Extract the (x, y) coordinate from the center of the cell holding the provided text.  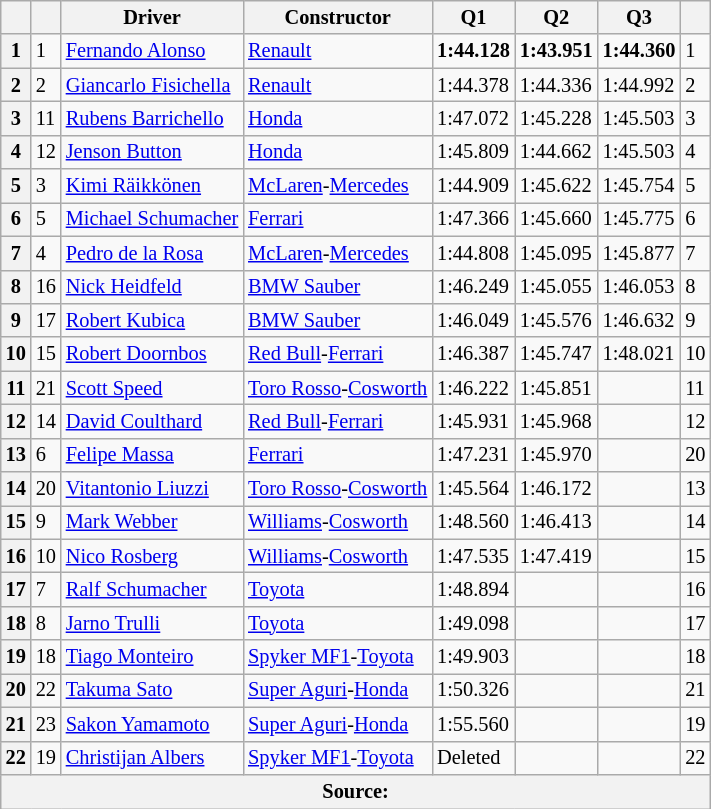
Scott Speed (152, 388)
Pedro de la Rosa (152, 253)
1:45.775 (640, 219)
1:45.747 (556, 354)
Vitantonio Liuzzi (152, 489)
1:44.992 (640, 85)
1:45.970 (556, 455)
Nico Rosberg (152, 556)
Ralf Schumacher (152, 589)
1:45.754 (640, 186)
Giancarlo Fisichella (152, 85)
1:46.222 (474, 388)
1:45.576 (556, 320)
1:45.851 (556, 388)
23 (46, 724)
1:45.622 (556, 186)
David Coulthard (152, 421)
1:44.808 (474, 253)
Christijan Albers (152, 758)
1:45.095 (556, 253)
1:49.098 (474, 623)
Kimi Räikkönen (152, 186)
1:55.560 (474, 724)
Q1 (474, 17)
Tiago Monteiro (152, 657)
1:48.021 (640, 354)
1:45.055 (556, 287)
Jenson Button (152, 152)
1:46.387 (474, 354)
1:45.660 (556, 219)
1:46.632 (640, 320)
1:45.564 (474, 489)
Rubens Barrichello (152, 118)
Deleted (474, 758)
1:46.413 (556, 522)
1:43.951 (556, 51)
1:46.049 (474, 320)
Nick Heidfeld (152, 287)
1:44.336 (556, 85)
1:45.877 (640, 253)
1:44.662 (556, 152)
Sakon Yamamoto (152, 724)
1:45.228 (556, 118)
1:46.172 (556, 489)
1:45.931 (474, 421)
1:46.053 (640, 287)
Driver (152, 17)
1:45.968 (556, 421)
Felipe Massa (152, 455)
1:47.072 (474, 118)
1:44.360 (640, 51)
Constructor (338, 17)
1:44.378 (474, 85)
1:48.560 (474, 522)
Robert Doornbos (152, 354)
1:47.231 (474, 455)
Q3 (640, 17)
1:44.909 (474, 186)
Source: (356, 791)
1:44.128 (474, 51)
1:47.419 (556, 556)
Robert Kubica (152, 320)
1:45.809 (474, 152)
1:47.535 (474, 556)
1:50.326 (474, 690)
Mark Webber (152, 522)
Takuma Sato (152, 690)
1:46.249 (474, 287)
1:47.366 (474, 219)
Q2 (556, 17)
Jarno Trulli (152, 623)
1:49.903 (474, 657)
1:48.894 (474, 589)
Michael Schumacher (152, 219)
Fernando Alonso (152, 51)
